Extract the (x, y) coordinate from the center of the cell holding the provided text.  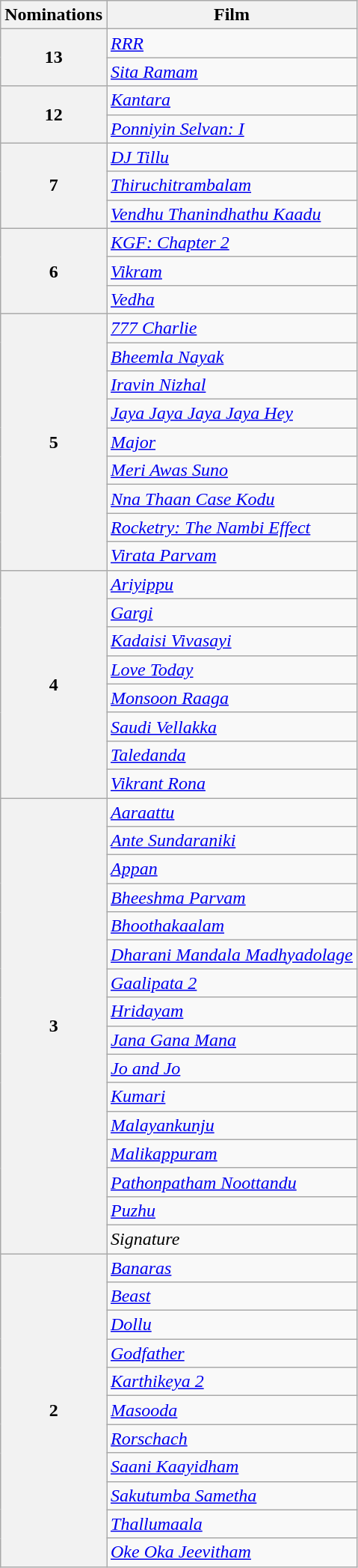
Sita Ramam (232, 72)
Vikrant Rona (232, 783)
Vikram (232, 271)
RRR (232, 43)
Nominations (54, 15)
3 (54, 1025)
Dharani Mandala Madhyadolage (232, 955)
Beast (232, 1296)
Hridayam (232, 1011)
Jana Gana Mana (232, 1040)
Vendhu Thanindhathu Kaadu (232, 214)
Film (232, 15)
Jaya Jaya Jaya Jaya Hey (232, 414)
Godfather (232, 1353)
Ponniyin Selvan: I (232, 129)
Ariyippu (232, 584)
Kantara (232, 100)
5 (54, 441)
Iravin Nizhal (232, 385)
Dollu (232, 1325)
2 (54, 1411)
Aaraattu (232, 812)
13 (54, 58)
Major (232, 442)
Kumari (232, 1097)
Ante Sundaraniki (232, 841)
Bheemla Nayak (232, 357)
Rocketry: The Nambi Effect (232, 527)
Puzhu (232, 1210)
Saudi Vellakka (232, 726)
Sakutumba Sametha (232, 1495)
Malikappuram (232, 1154)
Rorschach (232, 1439)
Monsoon Raaga (232, 698)
Masooda (232, 1410)
Oke Oka Jeevitham (232, 1552)
Jo and Jo (232, 1068)
Love Today (232, 670)
KGF: Chapter 2 (232, 242)
Bheeshma Parvam (232, 898)
Thiruchitrambalam (232, 186)
Saani Kaayidham (232, 1467)
7 (54, 186)
Pathonpatham Noottandu (232, 1182)
Karthikeya 2 (232, 1382)
Nna Thaan Case Kodu (232, 499)
Bhoothakaalam (232, 926)
777 Charlie (232, 328)
12 (54, 114)
DJ Tillu (232, 157)
6 (54, 271)
Virata Parvam (232, 556)
Banaras (232, 1268)
Gargi (232, 613)
Meri Awas Suno (232, 471)
Malayankunju (232, 1125)
Gaalipata 2 (232, 983)
Kadaisi Vivasayi (232, 641)
Vedha (232, 299)
Taledanda (232, 755)
Appan (232, 869)
Signature (232, 1239)
4 (54, 684)
Thallumaala (232, 1524)
